Output the (X, Y) coordinate of the center of the cell containing the given text.  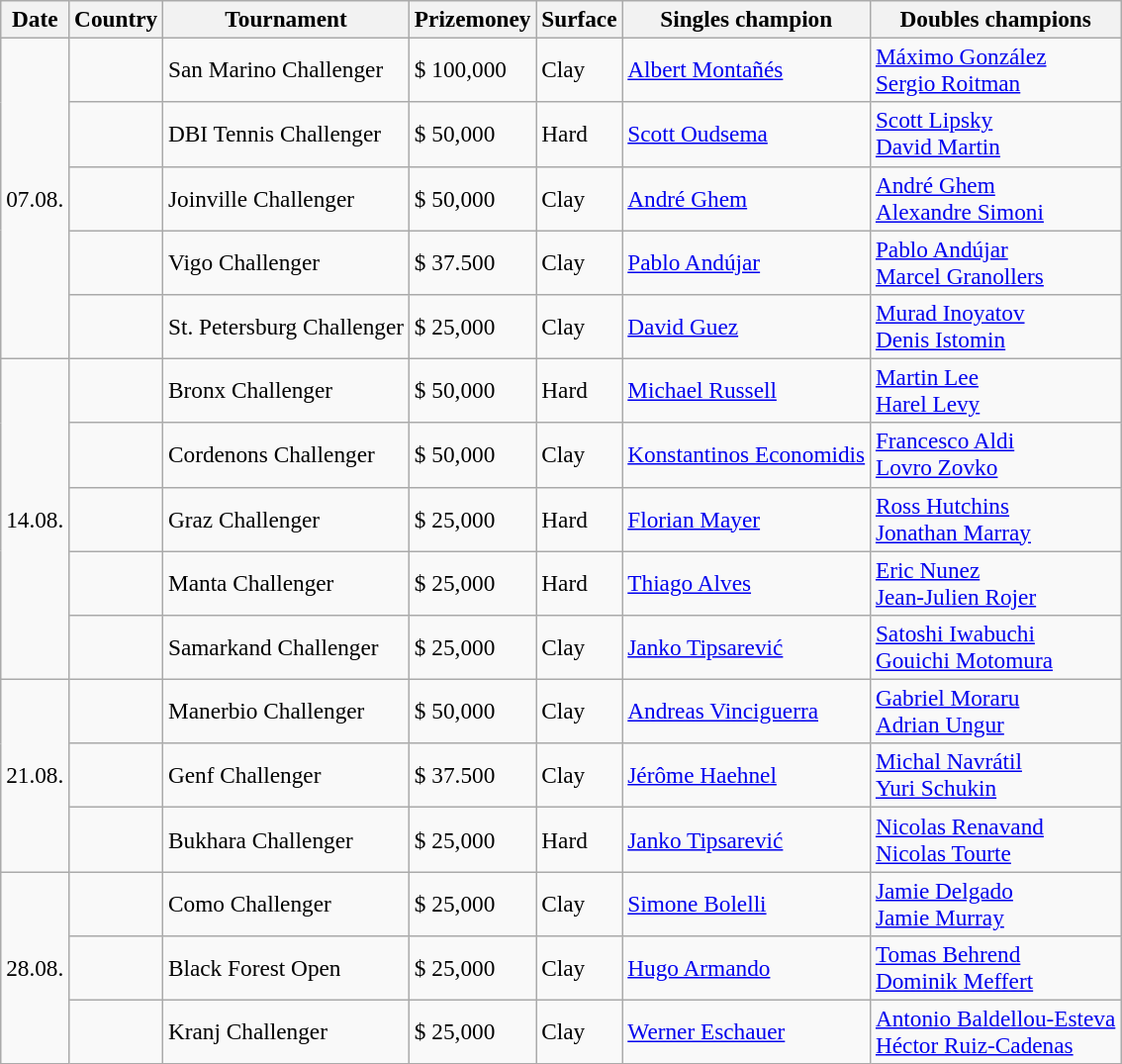
Tournament (287, 19)
21.08. (36, 775)
Scott Oudsema (746, 135)
Date (36, 19)
Albert Montañés (746, 69)
$ 100,000 (472, 69)
Black Forest Open (287, 968)
Florian Mayer (746, 519)
Bronx Challenger (287, 390)
Eric Nunez Jean-Julien Rojer (995, 582)
Scott Lipsky David Martin (995, 135)
Como Challenger (287, 903)
Jamie Delgado Jamie Murray (995, 903)
Graz Challenger (287, 519)
Country (117, 19)
07.08. (36, 198)
28.08. (36, 967)
St. Petersburg Challenger (287, 327)
Pablo Andújar (746, 261)
Cordenons Challenger (287, 455)
Surface (580, 19)
Werner Eschauer (746, 1031)
Michal Navrátil Yuri Schukin (995, 776)
Prizemoney (472, 19)
Genf Challenger (287, 776)
David Guez (746, 327)
14.08. (36, 519)
DBI Tennis Challenger (287, 135)
Hugo Armando (746, 968)
Doubles champions (995, 19)
Joinville Challenger (287, 198)
Simone Bolelli (746, 903)
André Ghem Alexandre Simoni (995, 198)
André Ghem (746, 198)
Murad Inoyatov Denis Istomin (995, 327)
Manta Challenger (287, 582)
Kranj Challenger (287, 1031)
Satoshi Iwabuchi Gouichi Motomura (995, 647)
Singles champion (746, 19)
Ross Hutchins Jonathan Marray (995, 519)
Samarkand Challenger (287, 647)
Pablo Andújar Marcel Granollers (995, 261)
Bukhara Challenger (287, 839)
Máximo González Sergio Roitman (995, 69)
Vigo Challenger (287, 261)
Tomas Behrend Dominik Meffert (995, 968)
Manerbio Challenger (287, 711)
Jérôme Haehnel (746, 776)
Michael Russell (746, 390)
San Marino Challenger (287, 69)
Nicolas Renavand Nicolas Tourte (995, 839)
Martin Lee Harel Levy (995, 390)
Thiago Alves (746, 582)
Francesco Aldi Lovro Zovko (995, 455)
Konstantinos Economidis (746, 455)
Antonio Baldellou-Esteva Héctor Ruiz-Cadenas (995, 1031)
Gabriel Moraru Adrian Ungur (995, 711)
Andreas Vinciguerra (746, 711)
